Detect which cell encompasses the target text, then output its [x, y] center coordinate. 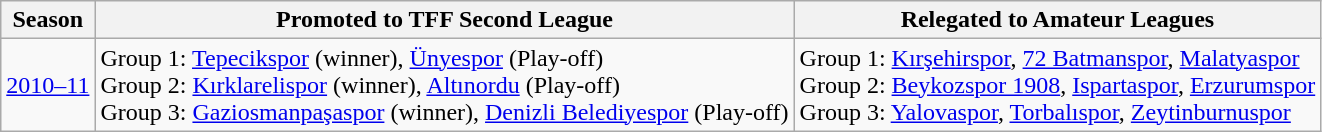
Season [48, 20]
Group 1: Kırşehirspor, 72 Batmanspor, MalatyasporGroup 2: Beykozspor 1908, Ispartaspor, ErzurumsporGroup 3: Yalovaspor, Torbalıspor, Zeytinburnuspor [1058, 85]
2010–11 [48, 85]
Promoted to TFF Second League [444, 20]
Relegated to Amateur Leagues [1058, 20]
